Provide the [X, Y] coordinate of the cell's center where the given text is located.  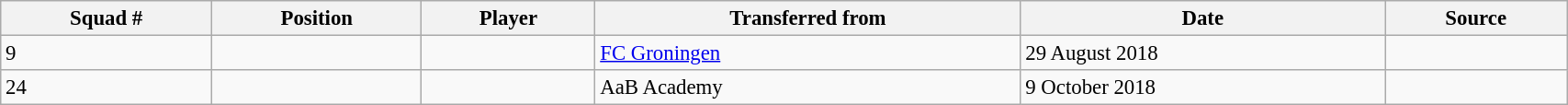
Position [317, 18]
Squad # [107, 18]
Date [1203, 18]
29 August 2018 [1203, 53]
Source [1476, 18]
FC Groningen [808, 53]
9 [107, 53]
AaB Academy [808, 87]
Transferred from [808, 18]
Player [509, 18]
24 [107, 87]
9 October 2018 [1203, 87]
